Provide the [x, y] coordinate of the cell's center where the given text is located.  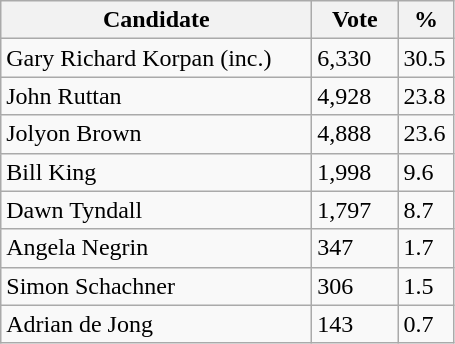
Jolyon Brown [156, 134]
4,928 [355, 96]
4,888 [355, 134]
Candidate [156, 20]
23.8 [426, 96]
9.6 [426, 172]
Bill King [156, 172]
% [426, 20]
1,998 [355, 172]
John Ruttan [156, 96]
Dawn Tyndall [156, 210]
Angela Negrin [156, 248]
Simon Schachner [156, 286]
1,797 [355, 210]
Adrian de Jong [156, 324]
347 [355, 248]
306 [355, 286]
143 [355, 324]
30.5 [426, 58]
Gary Richard Korpan (inc.) [156, 58]
0.7 [426, 324]
1.5 [426, 286]
8.7 [426, 210]
Vote [355, 20]
1.7 [426, 248]
23.6 [426, 134]
6,330 [355, 58]
